Find where the given text appears and provide that cell's center as (X, Y) coordinate. 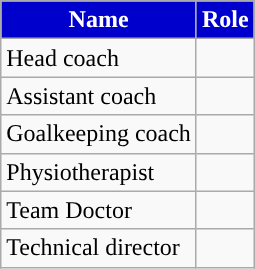
Assistant coach (99, 96)
Technical director (99, 248)
Name (99, 20)
Goalkeeping coach (99, 134)
Head coach (99, 58)
Role (225, 20)
Physiotherapist (99, 172)
Team Doctor (99, 210)
